Extract the (X, Y) coordinate from the center of the cell holding the provided text.  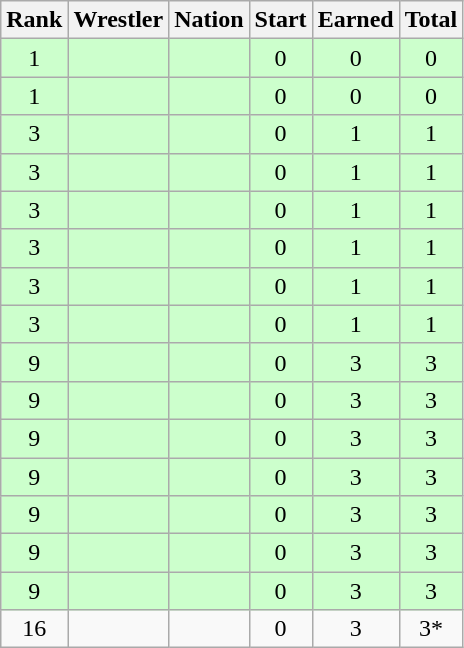
Total (431, 20)
Start (280, 20)
Earned (356, 20)
3* (431, 629)
16 (34, 629)
Wrestler (118, 20)
Rank (34, 20)
Nation (209, 20)
